Return [x, y] of the center of cell containing provided text 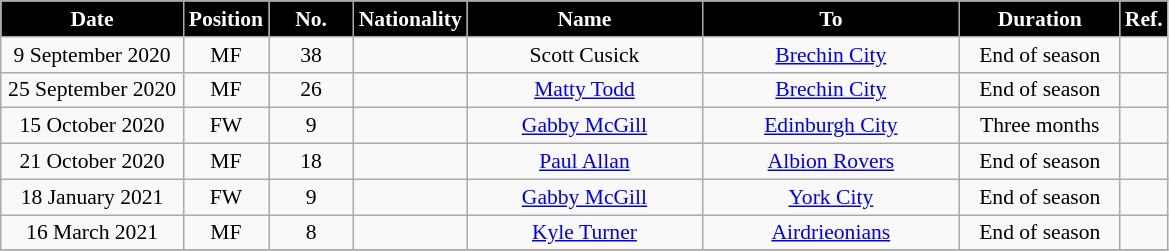
Paul Allan [584, 162]
To [831, 19]
26 [310, 90]
18 January 2021 [92, 197]
18 [310, 162]
Duration [1040, 19]
Date [92, 19]
Airdrieonians [831, 233]
Albion Rovers [831, 162]
Position [226, 19]
Three months [1040, 126]
8 [310, 233]
Kyle Turner [584, 233]
38 [310, 55]
No. [310, 19]
15 October 2020 [92, 126]
21 October 2020 [92, 162]
Ref. [1144, 19]
Scott Cusick [584, 55]
Matty Todd [584, 90]
Edinburgh City [831, 126]
16 March 2021 [92, 233]
York City [831, 197]
25 September 2020 [92, 90]
9 September 2020 [92, 55]
Nationality [410, 19]
Name [584, 19]
